Detect which cell encompasses the target text, then output its (x, y) center coordinate. 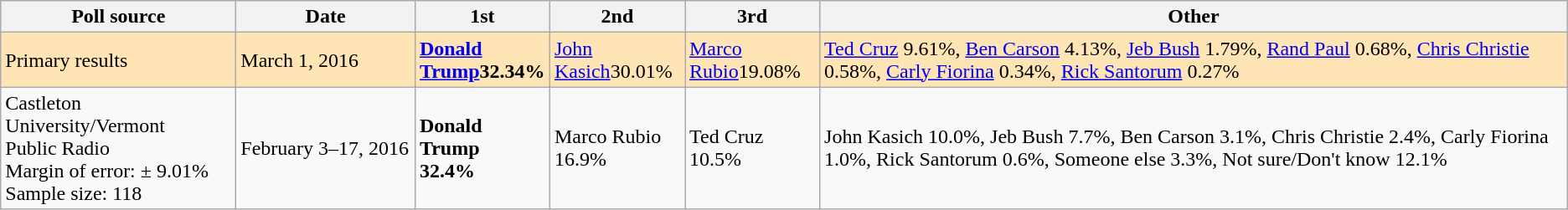
Marco Rubio19.08% (752, 60)
Date (326, 17)
John Kasich30.01% (616, 60)
Ted Cruz10.5% (752, 148)
Castleton University/VermontPublic RadioMargin of error: ± 9.01% Sample size: 118 (119, 148)
2nd (616, 17)
Marco Rubio16.9% (616, 148)
Primary results (119, 60)
Ted Cruz 9.61%, Ben Carson 4.13%, Jeb Bush 1.79%, Rand Paul 0.68%, Chris Christie 0.58%, Carly Fiorina 0.34%, Rick Santorum 0.27% (1194, 60)
Donald Trump32.4% (482, 148)
February 3–17, 2016 (326, 148)
Poll source (119, 17)
Donald Trump32.34% (482, 60)
1st (482, 17)
Other (1194, 17)
March 1, 2016 (326, 60)
3rd (752, 17)
